Find where the given text appears and provide that cell's center as [X, Y] coordinate. 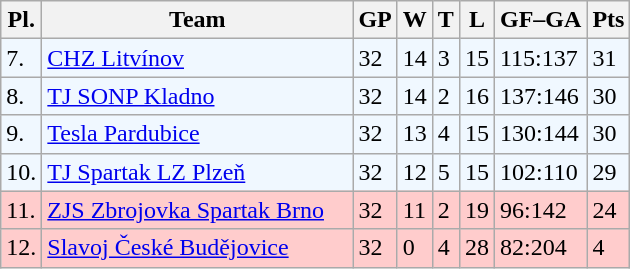
3 [446, 58]
7. [22, 58]
T [446, 20]
Slavoj České Budějovice [198, 248]
ZJS Zbrojovka Spartak Brno [198, 210]
16 [476, 96]
0 [414, 248]
24 [608, 210]
130:144 [540, 134]
19 [476, 210]
Pl. [22, 20]
29 [608, 172]
L [476, 20]
GF–GA [540, 20]
TJ SONP Kladno [198, 96]
28 [476, 248]
9. [22, 134]
Pts [608, 20]
11. [22, 210]
W [414, 20]
8. [22, 96]
11 [414, 210]
5 [446, 172]
137:146 [540, 96]
12 [414, 172]
Tesla Pardubice [198, 134]
12. [22, 248]
82:204 [540, 248]
102:110 [540, 172]
31 [608, 58]
10. [22, 172]
13 [414, 134]
96:142 [540, 210]
GP [375, 20]
TJ Spartak LZ Plzeň [198, 172]
Team [198, 20]
CHZ Litvínov [198, 58]
115:137 [540, 58]
